Provide the [X, Y] coordinate of the cell's center where the given text is located.  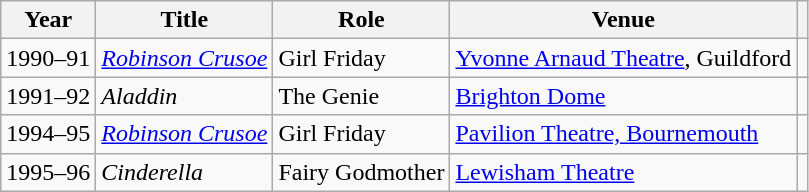
Yvonne Arnaud Theatre, Guildford [624, 58]
The Genie [362, 96]
1991–92 [48, 96]
Venue [624, 20]
1994–95 [48, 134]
Pavilion Theatre, Bournemouth [624, 134]
1995–96 [48, 172]
Cinderella [184, 172]
Brighton Dome [624, 96]
Fairy Godmother [362, 172]
Year [48, 20]
Lewisham Theatre [624, 172]
1990–91 [48, 58]
Aladdin [184, 96]
Role [362, 20]
Title [184, 20]
